Pinpoint the cell where the given text exists, returning its [X, Y] midpoint coordinate. 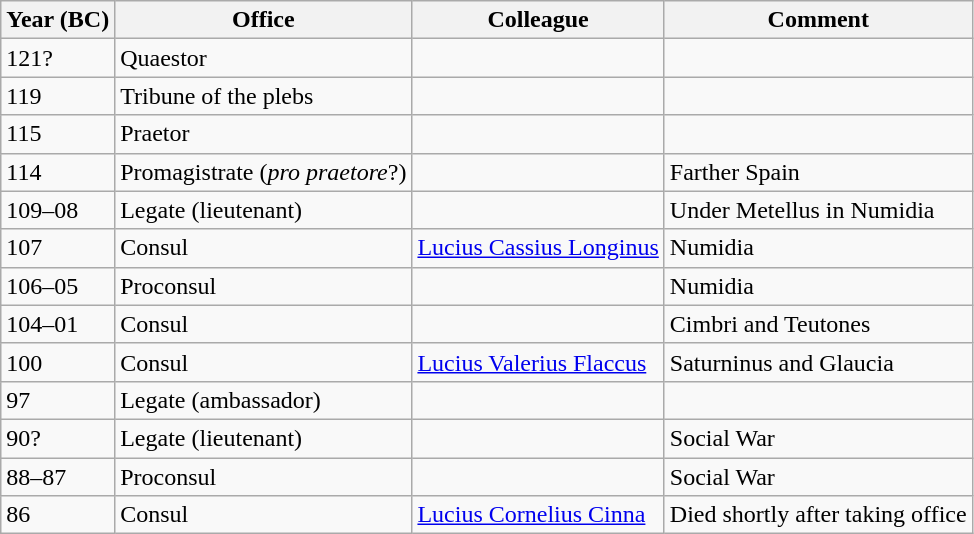
114 [58, 172]
Year (BC) [58, 20]
Cimbri and Teutones [818, 324]
106–05 [58, 286]
Office [264, 20]
Tribune of the plebs [264, 96]
86 [58, 515]
Lucius Valerius Flaccus [538, 362]
97 [58, 400]
Saturninus and Glaucia [818, 362]
107 [58, 248]
Farther Spain [818, 172]
119 [58, 96]
100 [58, 362]
104–01 [58, 324]
121? [58, 58]
Praetor [264, 134]
109–08 [58, 210]
Comment [818, 20]
88–87 [58, 477]
Lucius Cassius Longinus [538, 248]
Quaestor [264, 58]
Died shortly after taking office [818, 515]
Colleague [538, 20]
90? [58, 438]
Legate (ambassador) [264, 400]
Promagistrate (pro praetore?) [264, 172]
115 [58, 134]
Under Metellus in Numidia [818, 210]
Lucius Cornelius Cinna [538, 515]
